Determine the [X, Y] coordinate at the center of the cell enclosing the given text.  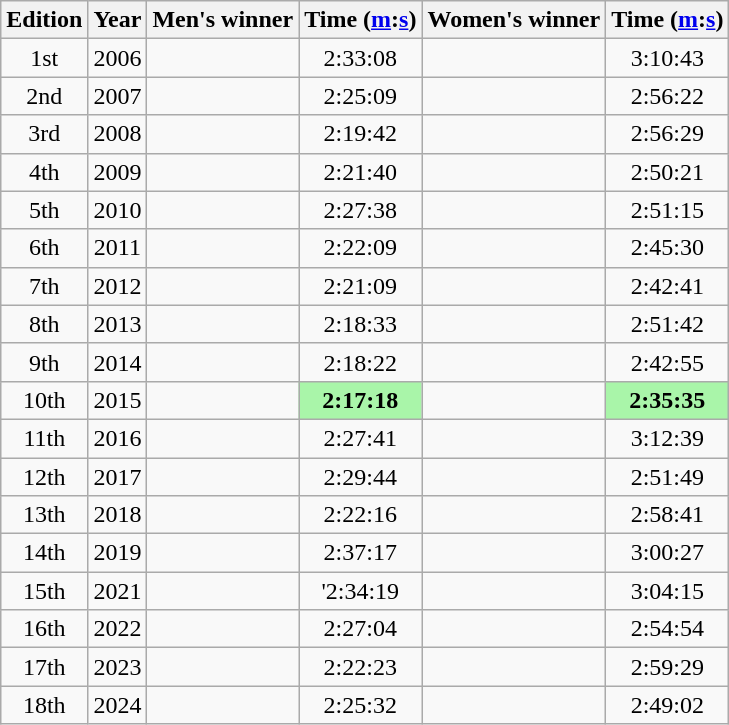
2:56:29 [668, 134]
2:22:23 [360, 667]
3:00:27 [668, 553]
4th [44, 172]
3:10:43 [668, 58]
2017 [118, 477]
'2:34:19 [360, 591]
2022 [118, 629]
2023 [118, 667]
2nd [44, 96]
7th [44, 286]
2:49:02 [668, 705]
2024 [118, 705]
9th [44, 362]
11th [44, 438]
2007 [118, 96]
3rd [44, 134]
2012 [118, 286]
2:37:17 [360, 553]
2:33:08 [360, 58]
Women's winner [514, 20]
8th [44, 324]
2015 [118, 400]
2019 [118, 553]
14th [44, 553]
2:18:33 [360, 324]
2:27:38 [360, 210]
2:51:49 [668, 477]
2021 [118, 591]
2:58:41 [668, 515]
2:27:41 [360, 438]
2:54:54 [668, 629]
2:29:44 [360, 477]
Men's winner [223, 20]
5th [44, 210]
2011 [118, 248]
2:22:16 [360, 515]
2006 [118, 58]
2:59:29 [668, 667]
1st [44, 58]
13th [44, 515]
2018 [118, 515]
2009 [118, 172]
2:21:09 [360, 286]
2:50:21 [668, 172]
2:22:09 [360, 248]
2014 [118, 362]
2008 [118, 134]
2:25:32 [360, 705]
2:56:22 [668, 96]
2:19:42 [360, 134]
Year [118, 20]
3:04:15 [668, 591]
2013 [118, 324]
Edition [44, 20]
2:18:22 [360, 362]
17th [44, 667]
18th [44, 705]
2:21:40 [360, 172]
2010 [118, 210]
2:27:04 [360, 629]
2:45:30 [668, 248]
16th [44, 629]
2:51:15 [668, 210]
2:35:35 [668, 400]
6th [44, 248]
12th [44, 477]
2:42:41 [668, 286]
2:42:55 [668, 362]
2:25:09 [360, 96]
2:17:18 [360, 400]
10th [44, 400]
3:12:39 [668, 438]
2016 [118, 438]
15th [44, 591]
2:51:42 [668, 324]
